Return the [x, y] coordinate for the center point of the cell that contains the specified text.  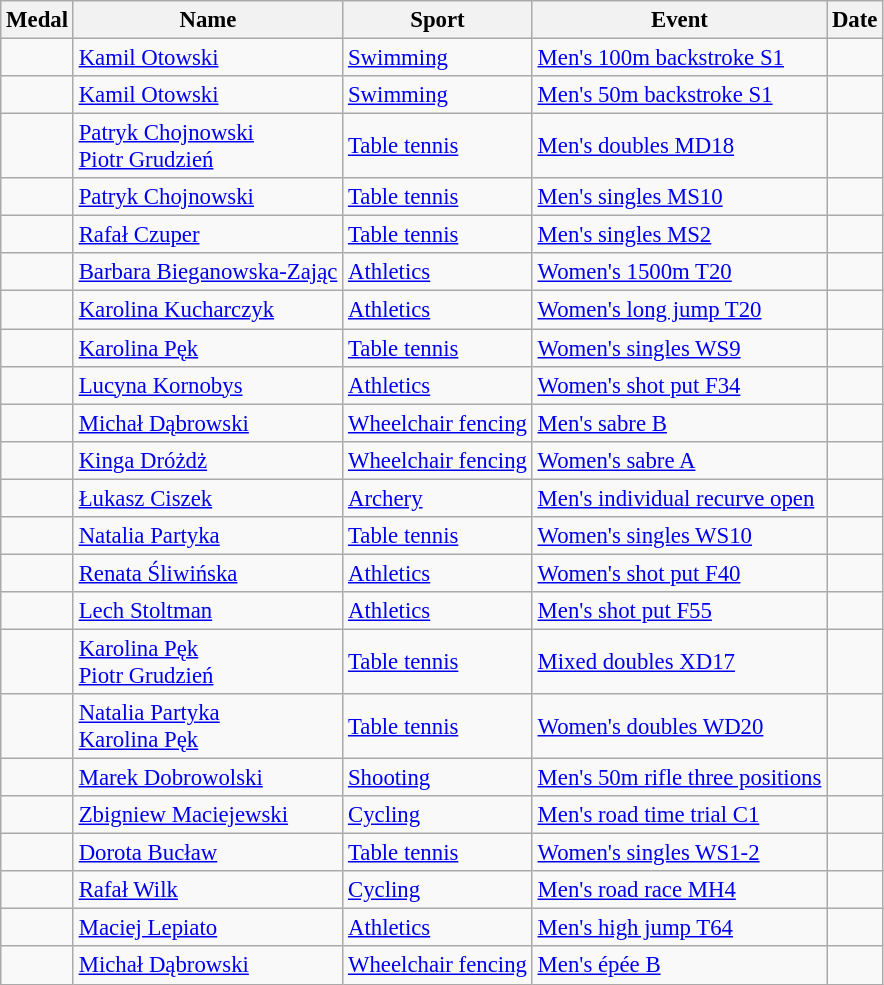
Patryk Chojnowski [208, 197]
Karolina Pęk [208, 348]
Men's road race MH4 [679, 890]
Shooting [438, 778]
Women's sabre A [679, 460]
Women's singles WS10 [679, 536]
Archery [438, 498]
Women's shot put F40 [679, 573]
Patryk Chojnowski Piotr Grudzień [208, 146]
Lech Stoltman [208, 611]
Mixed doubles XD17 [679, 662]
Natalia Partyka [208, 536]
Men's sabre B [679, 423]
Men's épée B [679, 966]
Marek Dobrowolski [208, 778]
Renata Śliwińska [208, 573]
Women's singles WS9 [679, 348]
Event [679, 20]
Karolina PękPiotr Grudzień [208, 662]
Date [855, 20]
Men's road time trial C1 [679, 815]
Barbara Bieganowska-Zając [208, 273]
Medal [38, 20]
Rafał Wilk [208, 890]
Men's doubles MD18 [679, 146]
Karolina Kucharczyk [208, 310]
Zbigniew Maciejewski [208, 815]
Women's 1500m T20 [679, 273]
Men's 100m backstroke S1 [679, 58]
Rafał Czuper [208, 235]
Women's shot put F34 [679, 385]
Men's 50m rifle three positions [679, 778]
Men's individual recurve open [679, 498]
Natalia PartykaKarolina Pęk [208, 726]
Dorota Bucław [208, 853]
Women's doubles WD20 [679, 726]
Kinga Dróżdż [208, 460]
Men's singles MS2 [679, 235]
Women's singles WS1-2 [679, 853]
Sport [438, 20]
Men's shot put F55 [679, 611]
Men's high jump T64 [679, 928]
Maciej Lepiato [208, 928]
Women's long jump T20 [679, 310]
Men's 50m backstroke S1 [679, 95]
Łukasz Ciszek [208, 498]
Men's singles MS10 [679, 197]
Lucyna Kornobys [208, 385]
Name [208, 20]
